Identify which cell holds the provided text, then report its [x, y] central coordinate. 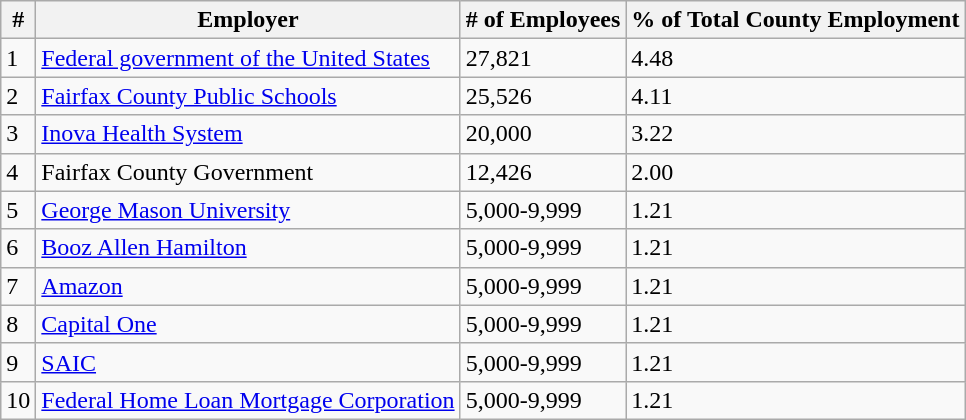
Fairfax County Public Schools [248, 96]
4.11 [796, 96]
2 [18, 96]
20,000 [543, 134]
8 [18, 324]
Fairfax County Government [248, 172]
27,821 [543, 58]
7 [18, 286]
3 [18, 134]
George Mason University [248, 210]
# [18, 20]
1 [18, 58]
Federal Home Loan Mortgage Corporation [248, 400]
% of Total County Employment [796, 20]
Federal government of the United States [248, 58]
5 [18, 210]
10 [18, 400]
Booz Allen Hamilton [248, 248]
Inova Health System [248, 134]
2.00 [796, 172]
9 [18, 362]
SAIC [248, 362]
# of Employees [543, 20]
25,526 [543, 96]
Amazon [248, 286]
4.48 [796, 58]
4 [18, 172]
6 [18, 248]
Capital One [248, 324]
3.22 [796, 134]
12,426 [543, 172]
Employer [248, 20]
